Search for the cell housing the specified text and yield its [x, y] center coordinate. 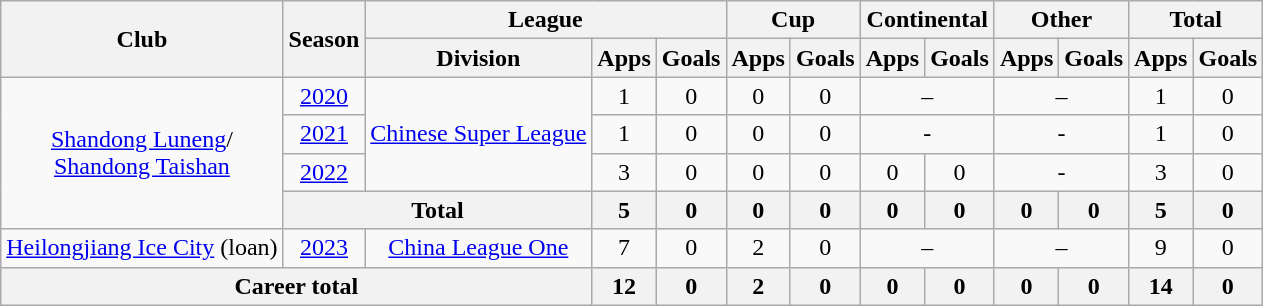
14 [1161, 286]
China League One [478, 248]
Heilongjiang Ice City (loan) [142, 248]
League [546, 20]
Shandong Luneng/Shandong Taishan [142, 153]
12 [624, 286]
Chinese Super League [478, 134]
Club [142, 39]
2021 [324, 134]
7 [624, 248]
9 [1161, 248]
Career total [296, 286]
Other [1061, 20]
2022 [324, 172]
2023 [324, 248]
Cup [793, 20]
Season [324, 39]
Division [478, 58]
Continental [927, 20]
2020 [324, 96]
